Scan for the cell matching the given text and deliver its [x, y] coordinate at center. 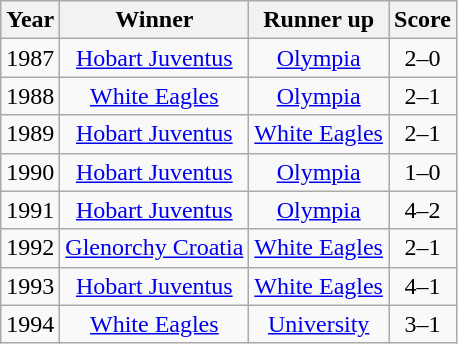
Runner up [319, 20]
1987 [30, 58]
3–1 [422, 324]
1993 [30, 286]
4–2 [422, 210]
1988 [30, 96]
1994 [30, 324]
University [319, 324]
Year [30, 20]
2–0 [422, 58]
Winner [154, 20]
1–0 [422, 172]
1992 [30, 248]
Glenorchy Croatia [154, 248]
1989 [30, 134]
1990 [30, 172]
1991 [30, 210]
Score [422, 20]
4–1 [422, 286]
